Pinpoint the cell where the given text exists, returning its [X, Y] midpoint coordinate. 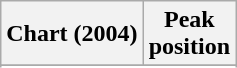
Peakposition [189, 34]
Chart (2004) [72, 34]
